Identify which cell holds the provided text, then report its [X, Y] central coordinate. 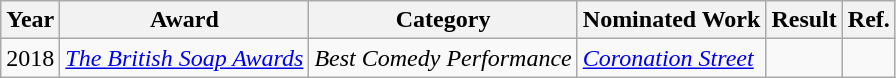
Best Comedy Performance [443, 58]
Year [30, 20]
The British Soap Awards [184, 58]
Coronation Street [672, 58]
Category [443, 20]
Award [184, 20]
2018 [30, 58]
Result [804, 20]
Ref. [868, 20]
Nominated Work [672, 20]
